Find where the given text appears and provide that cell's center as [X, Y] coordinate. 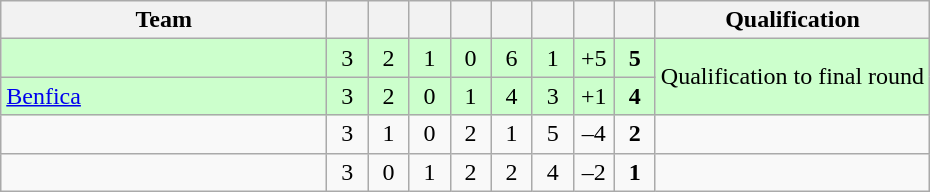
Team [164, 20]
6 [512, 58]
–2 [594, 172]
+5 [594, 58]
Qualification to final round [792, 77]
Qualification [792, 20]
Benfica [164, 96]
–4 [594, 134]
+1 [594, 96]
